Find where the given text appears and provide that cell's center as [x, y] coordinate. 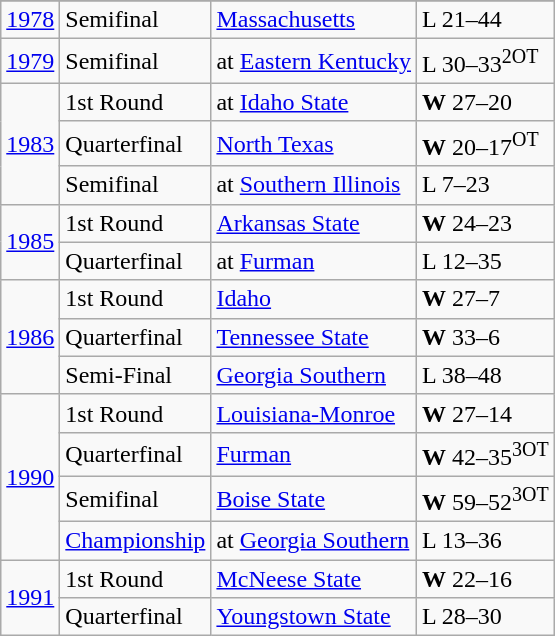
McNeese State [314, 579]
at Idaho State [314, 102]
L 30–332OT [486, 62]
W 42–353OT [486, 454]
L 28–30 [486, 617]
W 27–7 [486, 299]
L 7–23 [486, 185]
W 20–17OT [486, 144]
Georgia Southern [314, 375]
L 12–35 [486, 261]
W 27–14 [486, 413]
Semi-Final [136, 375]
W 22–16 [486, 579]
L 13–36 [486, 541]
W 33–6 [486, 337]
1991 [30, 598]
at Georgia Southern [314, 541]
Championship [136, 541]
1990 [30, 476]
Louisiana-Monroe [314, 413]
1978 [30, 20]
L 21–44 [486, 20]
at Eastern Kentucky [314, 62]
L 38–48 [486, 375]
1986 [30, 337]
Arkansas State [314, 223]
1985 [30, 242]
Youngstown State [314, 617]
1983 [30, 144]
North Texas [314, 144]
at Furman [314, 261]
at Southern Illinois [314, 185]
W 24–23 [486, 223]
1979 [30, 62]
Idaho [314, 299]
Massachusetts [314, 20]
Tennessee State [314, 337]
Boise State [314, 500]
Furman [314, 454]
W 27–20 [486, 102]
W 59–523OT [486, 500]
